Scan for the cell matching the given text and deliver its [x, y] coordinate at center. 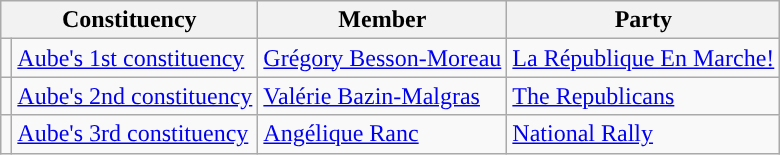
La République En Marche! [644, 58]
Aube's 1st constituency [135, 58]
Party [644, 20]
Aube's 3rd constituency [135, 134]
National Rally [644, 134]
Aube's 2nd constituency [135, 96]
Grégory Besson-Moreau [382, 58]
Angélique Ranc [382, 134]
The Republicans [644, 96]
Constituency [130, 20]
Valérie Bazin-Malgras [382, 96]
Member [382, 20]
